Locate the cell with the specified text and output its [x, y] center coordinate. 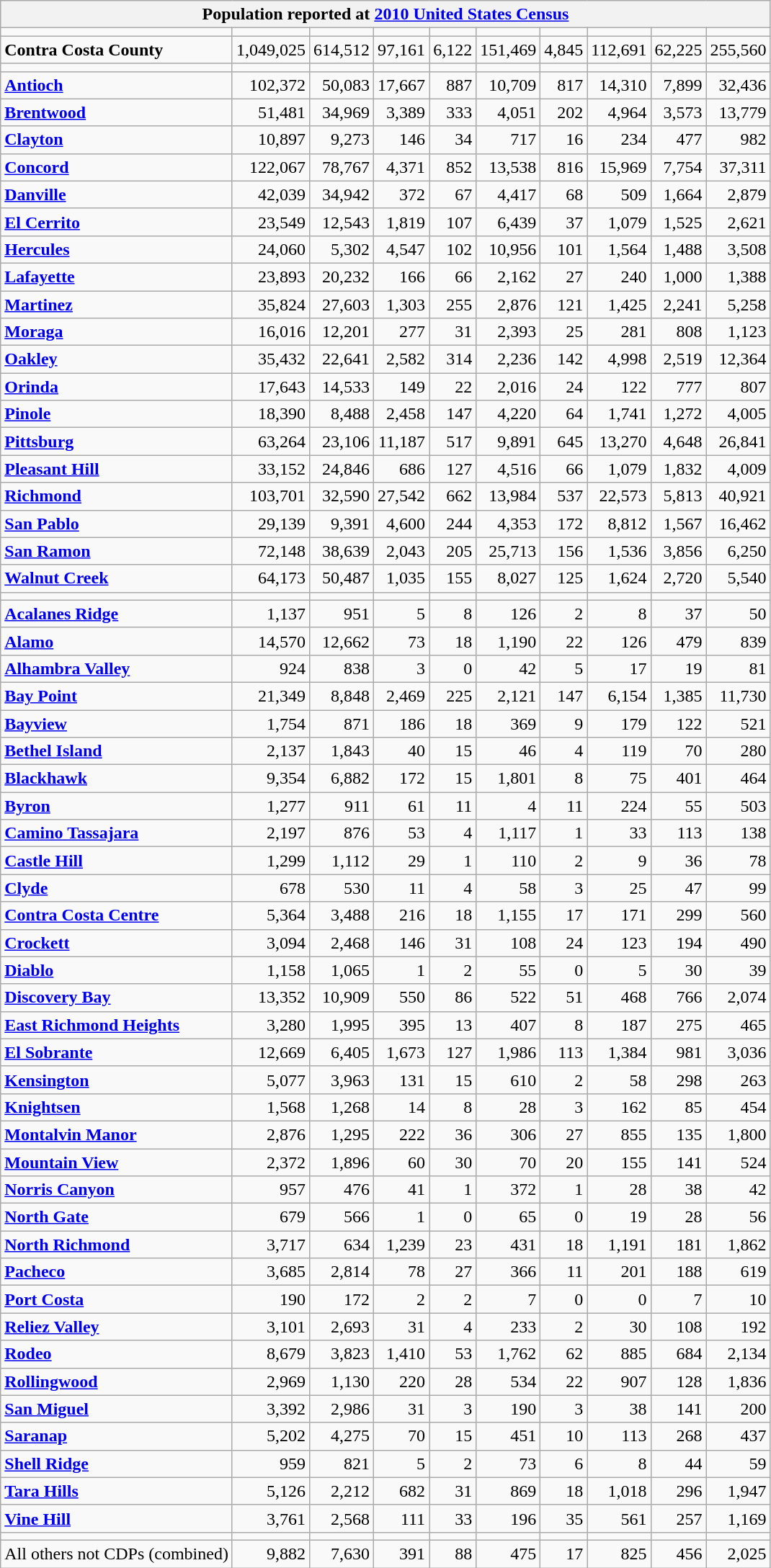
24,846 [342, 469]
561 [619, 1518]
871 [342, 724]
1,525 [679, 222]
3,856 [679, 551]
13,270 [619, 442]
3,573 [679, 112]
Rodeo [117, 1354]
4,009 [738, 469]
12,543 [342, 222]
852 [453, 167]
Rollingwood [117, 1381]
550 [402, 998]
10,956 [509, 249]
72,148 [271, 551]
205 [453, 551]
477 [679, 140]
8,027 [509, 578]
1,995 [342, 1025]
4,998 [619, 359]
530 [342, 888]
281 [619, 332]
957 [271, 1190]
2,393 [509, 332]
2,568 [342, 1518]
192 [738, 1327]
2,137 [271, 751]
18,390 [271, 414]
1,137 [271, 614]
Walnut Creek [117, 578]
Saranap [117, 1436]
179 [619, 724]
Castle Hill [117, 861]
2,074 [738, 998]
275 [679, 1025]
678 [271, 888]
306 [509, 1134]
3,963 [342, 1080]
1,536 [619, 551]
46 [509, 751]
5,077 [271, 1080]
37,311 [738, 167]
869 [509, 1491]
1,191 [619, 1245]
Clyde [117, 888]
Crockett [117, 943]
3,280 [271, 1025]
1,801 [509, 779]
5,813 [679, 496]
821 [342, 1464]
Antioch [117, 85]
1,065 [342, 970]
645 [563, 442]
817 [563, 85]
1,384 [619, 1052]
Orinda [117, 387]
560 [738, 915]
2,693 [342, 1327]
431 [509, 1245]
17,643 [271, 387]
Concord [117, 167]
3,392 [271, 1409]
1,190 [509, 641]
1,673 [402, 1052]
951 [342, 614]
717 [509, 140]
101 [563, 249]
1,568 [271, 1107]
216 [402, 915]
Population reported at 2010 United States Census [385, 14]
Pleasant Hill [117, 469]
255,560 [738, 50]
1,488 [679, 249]
North Gate [117, 1217]
1,843 [342, 751]
1,303 [402, 305]
3,761 [271, 1518]
34 [453, 140]
3,094 [271, 943]
12,201 [342, 332]
Camino Tassajara [117, 833]
14,310 [619, 85]
64,173 [271, 578]
3,685 [271, 1272]
1,388 [738, 277]
3,508 [738, 249]
16,016 [271, 332]
2,879 [738, 194]
1,049,025 [271, 50]
13,779 [738, 112]
2,519 [679, 359]
16 [563, 140]
10,909 [342, 998]
437 [738, 1436]
135 [679, 1134]
280 [738, 751]
All others not CDPs (combined) [117, 1554]
34,969 [342, 112]
468 [619, 998]
490 [738, 943]
959 [271, 1464]
51,481 [271, 112]
22,641 [342, 359]
807 [738, 387]
Clayton [117, 140]
407 [509, 1025]
27,603 [342, 305]
3,389 [402, 112]
522 [509, 998]
33,152 [271, 469]
9,882 [271, 1554]
7,754 [679, 167]
Mountain View [117, 1162]
42,039 [271, 194]
194 [679, 943]
10,897 [271, 140]
395 [402, 1025]
50,487 [342, 578]
1,425 [619, 305]
333 [453, 112]
151,469 [509, 50]
1,819 [402, 222]
East Richmond Heights [117, 1025]
32,590 [342, 496]
29 [402, 861]
Acalanes Ridge [117, 614]
5,364 [271, 915]
8,488 [342, 414]
26,841 [738, 442]
86 [453, 998]
201 [619, 1272]
2,162 [509, 277]
102 [453, 249]
81 [738, 668]
Norris Canyon [117, 1190]
4,964 [619, 112]
23,549 [271, 222]
619 [738, 1272]
8,848 [342, 696]
614,512 [342, 50]
6,405 [342, 1052]
6,250 [738, 551]
2,212 [342, 1491]
1,268 [342, 1107]
1,754 [271, 724]
Alhambra Valley [117, 668]
476 [342, 1190]
15,969 [619, 167]
566 [342, 1217]
67 [453, 194]
808 [679, 332]
2,197 [271, 833]
39 [738, 970]
107 [453, 222]
60 [402, 1162]
1,741 [619, 414]
64 [563, 414]
224 [619, 806]
4,353 [509, 524]
Bay Point [117, 696]
1,896 [342, 1162]
23,106 [342, 442]
1,239 [402, 1245]
475 [509, 1554]
6,122 [453, 50]
112,691 [619, 50]
3,717 [271, 1245]
20,232 [342, 277]
13,352 [271, 998]
2,621 [738, 222]
1,117 [509, 833]
1,158 [271, 970]
296 [679, 1491]
111 [402, 1518]
876 [342, 833]
521 [738, 724]
2,469 [402, 696]
61 [402, 806]
479 [679, 641]
838 [342, 668]
85 [679, 1107]
3,488 [342, 915]
1,123 [738, 332]
391 [402, 1554]
Shell Ridge [117, 1464]
4,005 [738, 414]
188 [679, 1272]
1,000 [679, 277]
907 [619, 1381]
1,155 [509, 915]
122,067 [271, 167]
662 [453, 496]
32,436 [738, 85]
277 [402, 332]
Pinole [117, 414]
1,277 [271, 806]
9,391 [342, 524]
2,720 [679, 578]
Lafayette [117, 277]
5,302 [342, 249]
682 [402, 1491]
Danville [117, 194]
257 [679, 1518]
16,462 [738, 524]
17,667 [402, 85]
534 [509, 1381]
9,273 [342, 140]
9,354 [271, 779]
220 [402, 1381]
3,036 [738, 1052]
4,051 [509, 112]
13,538 [509, 167]
263 [738, 1080]
369 [509, 724]
1,564 [619, 249]
62,225 [679, 50]
2,043 [402, 551]
982 [738, 140]
24,060 [271, 249]
75 [619, 779]
Byron [117, 806]
911 [342, 806]
777 [679, 387]
366 [509, 1272]
6,882 [342, 779]
4,648 [679, 442]
166 [402, 277]
40 [402, 751]
233 [509, 1327]
78,767 [342, 167]
1,664 [679, 194]
3,823 [342, 1354]
537 [563, 496]
2,969 [271, 1381]
10,709 [509, 85]
6,154 [619, 696]
Pittsburg [117, 442]
298 [679, 1080]
Pacheco [117, 1272]
885 [619, 1354]
13 [453, 1025]
2,814 [342, 1272]
4,220 [509, 414]
8,812 [619, 524]
187 [619, 1025]
Contra Costa Centre [117, 915]
59 [738, 1464]
Richmond [117, 496]
Vine Hill [117, 1518]
610 [509, 1080]
35,432 [271, 359]
4,600 [402, 524]
299 [679, 915]
149 [402, 387]
Moraga [117, 332]
186 [402, 724]
1,836 [738, 1381]
11,187 [402, 442]
97,161 [402, 50]
4,845 [563, 50]
2,025 [738, 1554]
Montalvin Manor [117, 1134]
51 [563, 998]
4,547 [402, 249]
6,439 [509, 222]
Diablo [117, 970]
68 [563, 194]
50,083 [342, 85]
20 [563, 1162]
3,101 [271, 1327]
Bethel Island [117, 751]
14 [402, 1107]
202 [563, 112]
35,824 [271, 305]
Discovery Bay [117, 998]
454 [738, 1107]
855 [619, 1134]
2,016 [509, 387]
San Miguel [117, 1409]
634 [342, 1245]
1,800 [738, 1134]
268 [679, 1436]
1,986 [509, 1052]
1,762 [509, 1354]
119 [619, 751]
San Ramon [117, 551]
22,573 [619, 496]
816 [563, 167]
766 [679, 998]
679 [271, 1217]
63,264 [271, 442]
200 [738, 1409]
Alamo [117, 641]
524 [738, 1162]
171 [619, 915]
San Pablo [117, 524]
5,540 [738, 578]
23,893 [271, 277]
1,112 [342, 861]
103,701 [271, 496]
465 [738, 1025]
686 [402, 469]
29,139 [271, 524]
1,624 [619, 578]
Port Costa [117, 1299]
4,275 [342, 1436]
1,832 [679, 469]
7,899 [679, 85]
4,417 [509, 194]
14,533 [342, 387]
684 [679, 1354]
924 [271, 668]
401 [679, 779]
131 [402, 1080]
Hercules [117, 249]
2,582 [402, 359]
102,372 [271, 85]
1,272 [679, 414]
142 [563, 359]
34,942 [342, 194]
181 [679, 1245]
21,349 [271, 696]
4,516 [509, 469]
1,169 [738, 1518]
1,385 [679, 696]
121 [563, 305]
12,662 [342, 641]
Knightsen [117, 1107]
Oakley [117, 359]
138 [738, 833]
25,713 [509, 551]
23 [453, 1245]
162 [619, 1107]
2,372 [271, 1162]
1,567 [679, 524]
13,984 [509, 496]
2,468 [342, 943]
North Richmond [117, 1245]
9,891 [509, 442]
2,236 [509, 359]
234 [619, 140]
99 [738, 888]
2,241 [679, 305]
44 [679, 1464]
El Sobrante [117, 1052]
65 [509, 1217]
1,295 [342, 1134]
456 [679, 1554]
464 [738, 779]
88 [453, 1554]
1,947 [738, 1491]
Brentwood [117, 112]
222 [402, 1134]
110 [509, 861]
Reliez Valley [117, 1327]
123 [619, 943]
128 [679, 1381]
5,126 [271, 1491]
2,986 [342, 1409]
Kensington [117, 1080]
1,299 [271, 861]
125 [563, 578]
255 [453, 305]
Blackhawk [117, 779]
196 [509, 1518]
1,035 [402, 578]
981 [679, 1052]
887 [453, 85]
12,669 [271, 1052]
62 [563, 1354]
40,921 [738, 496]
5,258 [738, 305]
5,202 [271, 1436]
517 [453, 442]
12,364 [738, 359]
56 [738, 1217]
503 [738, 806]
Martinez [117, 305]
Contra Costa County [117, 50]
11,730 [738, 696]
41 [402, 1190]
156 [563, 551]
4,371 [402, 167]
El Cerrito [117, 222]
244 [453, 524]
240 [619, 277]
1,018 [619, 1491]
47 [679, 888]
1,862 [738, 1245]
35 [563, 1518]
8,679 [271, 1354]
Bayview [117, 724]
2,121 [509, 696]
1,130 [342, 1381]
1,410 [402, 1354]
Tara Hills [117, 1491]
2,458 [402, 414]
50 [738, 614]
27,542 [402, 496]
509 [619, 194]
825 [619, 1554]
314 [453, 359]
839 [738, 641]
2,134 [738, 1354]
38,639 [342, 551]
6 [563, 1464]
14,570 [271, 641]
225 [453, 696]
451 [509, 1436]
7,630 [342, 1554]
